Return (x, y) of the center of cell containing provided text 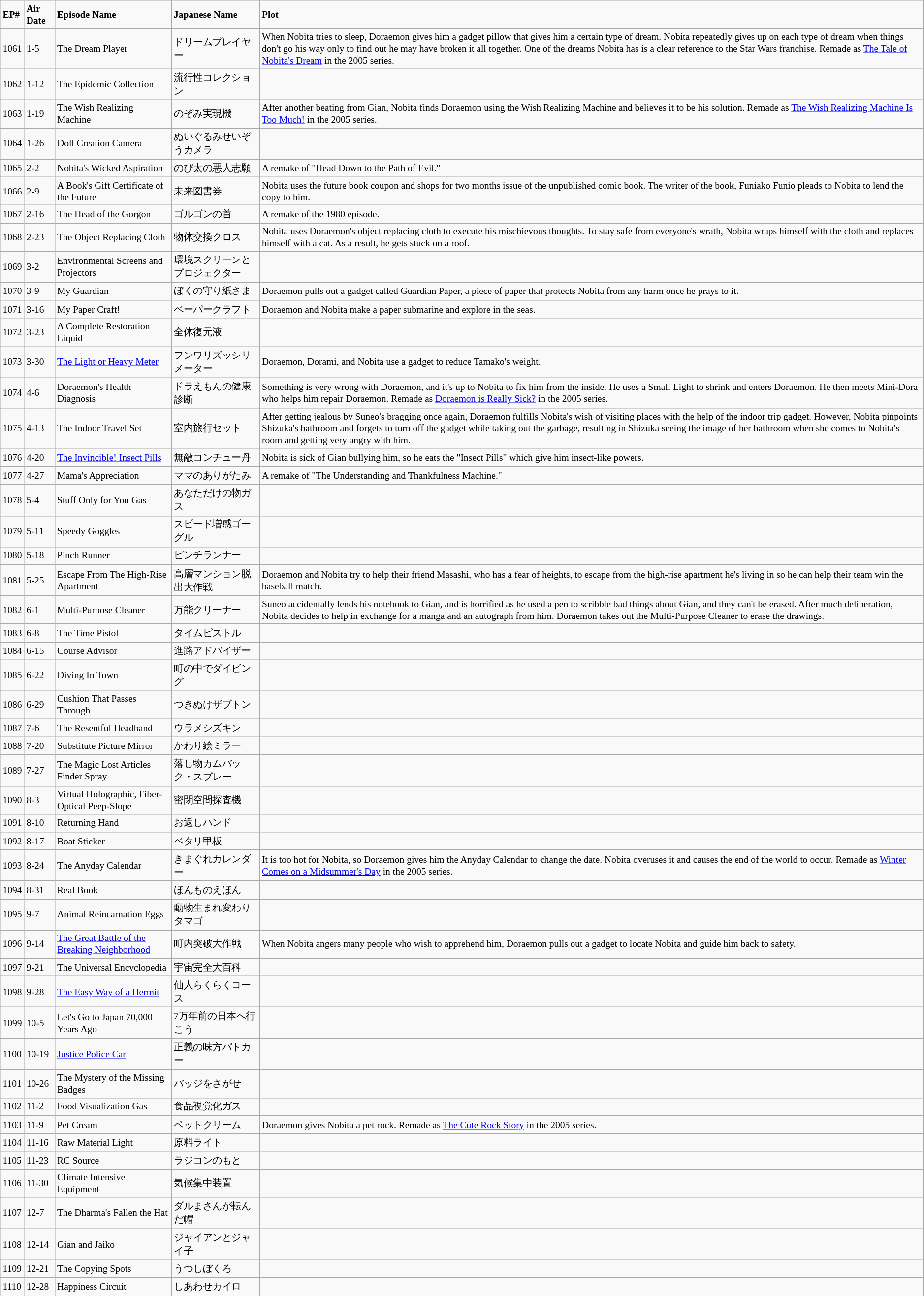
ダルまさんが転んだ帽 (216, 1213)
1073 (12, 361)
ママのありがたみ (216, 476)
2-2 (39, 168)
10-26 (39, 1083)
7-6 (39, 728)
RC Source (113, 1160)
1069 (12, 267)
2-16 (39, 214)
Mama's Appreciation (113, 476)
Plot (591, 15)
8-3 (39, 800)
When Nobita angers many people who wish to apprehend him, Doraemon pulls out a gadget to locate Nobita and guide him back to safety. (591, 944)
1072 (12, 332)
仙人らくらくコース (216, 992)
8-24 (39, 866)
The Wish Realizing Machine (113, 114)
12-28 (39, 1287)
1091 (12, 823)
6-22 (39, 676)
かわり絵ミラー (216, 746)
1102 (12, 1107)
1074 (12, 393)
食品視覚化ガス (216, 1107)
1096 (12, 944)
1087 (12, 728)
ドラえもんの健康診断 (216, 393)
1081 (12, 580)
9-21 (39, 967)
1-5 (39, 48)
1064 (12, 144)
Food Visualization Gas (113, 1107)
A remake of the 1980 episode. (591, 214)
フンワリズッシリメーター (216, 361)
1092 (12, 841)
9-14 (39, 944)
Doll Creation Camera (113, 144)
1071 (12, 309)
Cushion That Passes Through (113, 705)
1109 (12, 1269)
タイムピストル (216, 633)
12-7 (39, 1213)
The Dharma's Fallen the Hat (113, 1213)
しあわせカイロ (216, 1287)
町の中でダイビング (216, 676)
ピンチランナー (216, 555)
Multi-Purpose Cleaner (113, 610)
4-27 (39, 476)
1104 (12, 1142)
1-12 (39, 84)
Speedy Goggles (113, 531)
Gian and Jaiko (113, 1244)
バッジをさがせ (216, 1083)
4-20 (39, 457)
Pet Cream (113, 1125)
気候集中装置 (216, 1184)
1095 (12, 915)
8-10 (39, 823)
12-14 (39, 1244)
ほんものえほん (216, 890)
Virtual Holographic, Fiber-Optical Peep-Slope (113, 800)
物体交換クロス (216, 237)
お返しハンド (216, 823)
Nobita's Wicked Aspiration (113, 168)
ジャイアンとジャイ子 (216, 1244)
Doraemon's Health Diagnosis (113, 393)
1100 (12, 1054)
1083 (12, 633)
A remake of "Head Down to the Path of Evil." (591, 168)
4-13 (39, 428)
1075 (12, 428)
全体復元液 (216, 332)
ドリームプレイヤー (216, 48)
The Time Pistol (113, 633)
Course Advisor (113, 651)
My Guardian (113, 292)
万能クリーナー (216, 610)
環境スクリーンとプロジェクター (216, 267)
1103 (12, 1125)
うつしぼくろ (216, 1269)
The Universal Encyclopedia (113, 967)
進路アドバイザー (216, 651)
1078 (12, 500)
1089 (12, 770)
Let's Go to Japan 70,000 Years Ago (113, 1023)
無敵コンチュー丹 (216, 457)
1086 (12, 705)
1098 (12, 992)
1065 (12, 168)
A Book's Gift Certificate of the Future (113, 191)
落し物カムバック・スプレー (216, 770)
Happiness Circuit (113, 1287)
1061 (12, 48)
8-17 (39, 841)
4-6 (39, 393)
A Complete Restoration Liquid (113, 332)
1068 (12, 237)
のぞみ実現機 (216, 114)
室内旅行セット (216, 428)
1077 (12, 476)
未来図書券 (216, 191)
ぬいぐるみせいぞうカメラ (216, 144)
3-30 (39, 361)
Air Date (39, 15)
Environmental Screens and Projectors (113, 267)
11-9 (39, 1125)
1063 (12, 114)
2-9 (39, 191)
3-23 (39, 332)
2-23 (39, 237)
Returning Hand (113, 823)
The Mystery of the Missing Badges (113, 1083)
11-16 (39, 1142)
Stuff Only for You Gas (113, 500)
高層マンション脱出大作戦 (216, 580)
10-19 (39, 1054)
7-20 (39, 746)
A remake of "The Understanding and Thankfulness Machine." (591, 476)
Climate Intensive Equipment (113, 1184)
11-2 (39, 1107)
Doraemon gives Nobita a pet rock. Remade as The Cute Rock Story in the 2005 series. (591, 1125)
12-21 (39, 1269)
The Indoor Travel Set (113, 428)
密閉空間探査機 (216, 800)
Doraemon pulls out a gadget called Guardian Paper, a piece of paper that protects Nobita from any harm once he prays to it. (591, 292)
動物生まれ変わりタマゴ (216, 915)
Diving In Town (113, 676)
5-25 (39, 580)
The Invincible! Insect Pills (113, 457)
Doraemon and Nobita make a paper submarine and explore in the seas. (591, 309)
1085 (12, 676)
The Copying Spots (113, 1269)
1107 (12, 1213)
1080 (12, 555)
1084 (12, 651)
つきぬけザブトン (216, 705)
The Dream Player (113, 48)
原料ライト (216, 1142)
1082 (12, 610)
11-30 (39, 1184)
Animal Reincarnation Eggs (113, 915)
1097 (12, 967)
3-16 (39, 309)
8-31 (39, 890)
ペーパークラフト (216, 309)
1094 (12, 890)
Escape From The High-Rise Apartment (113, 580)
Real Book (113, 890)
1-19 (39, 114)
6-1 (39, 610)
EP# (12, 15)
正義の味方パトカー (216, 1054)
11-23 (39, 1160)
1-26 (39, 144)
Episode Name (113, 15)
あなただけの物ガス (216, 500)
ペットクリーム (216, 1125)
1062 (12, 84)
My Paper Craft! (113, 309)
ウラメシズキン (216, 728)
7-27 (39, 770)
Boat Sticker (113, 841)
The Object Replacing Cloth (113, 237)
The Resentful Headband (113, 728)
1090 (12, 800)
1076 (12, 457)
Raw Material Light (113, 1142)
1070 (12, 292)
Japanese Name (216, 15)
1093 (12, 866)
6-29 (39, 705)
1108 (12, 1244)
3-2 (39, 267)
9-28 (39, 992)
The Magic Lost Articles Finder Spray (113, 770)
1088 (12, 746)
The Head of the Gorgon (113, 214)
ゴルゴンの首 (216, 214)
Pinch Runner (113, 555)
スピード増感ゴーグル (216, 531)
5-11 (39, 531)
1106 (12, 1184)
町内突破大作戦 (216, 944)
1067 (12, 214)
6-8 (39, 633)
The Anyday Calendar (113, 866)
1105 (12, 1160)
The Easy Way of a Hermit (113, 992)
きまぐれカレンダー (216, 866)
1101 (12, 1083)
5-4 (39, 500)
Substitute Picture Mirror (113, 746)
宇宙完全大百科 (216, 967)
流行性コレクション (216, 84)
ラジコンのもと (216, 1160)
3-9 (39, 292)
The Light or Heavy Meter (113, 361)
1110 (12, 1287)
Justice Police Car (113, 1054)
1099 (12, 1023)
The Great Battle of the Breaking Neighborhood (113, 944)
5-18 (39, 555)
Nobita is sick of Gian bullying him, so he eats the "Insect Pills" which give him insect-like powers. (591, 457)
1079 (12, 531)
ぼくの守り紙さま (216, 292)
ペタリ甲板 (216, 841)
1066 (12, 191)
6-15 (39, 651)
9-7 (39, 915)
10-5 (39, 1023)
のび太の悪人志願 (216, 168)
Doraemon, Dorami, and Nobita use a gadget to reduce Tamako's weight. (591, 361)
7万年前の日本へ行こう (216, 1023)
The Epidemic Collection (113, 84)
